Detect which cell encompasses the target text, then output its (X, Y) center coordinate. 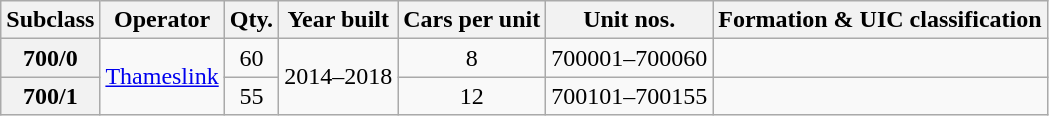
700/0 (50, 58)
Unit nos. (630, 20)
Cars per unit (472, 20)
60 (251, 58)
55 (251, 96)
8 (472, 58)
700/1 (50, 96)
Subclass (50, 20)
Formation & UIC classification (880, 20)
12 (472, 96)
Qty. (251, 20)
Thameslink (162, 77)
Year built (338, 20)
700101–700155 (630, 96)
700001–700060 (630, 58)
Operator (162, 20)
2014–2018 (338, 77)
